Detect which cell encompasses the target text, then output its [x, y] center coordinate. 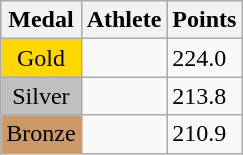
Medal [41, 20]
213.8 [204, 96]
Bronze [41, 134]
210.9 [204, 134]
Athlete [124, 20]
Silver [41, 96]
Points [204, 20]
Gold [41, 58]
224.0 [204, 58]
